Scan for the cell matching the given text and deliver its [x, y] coordinate at center. 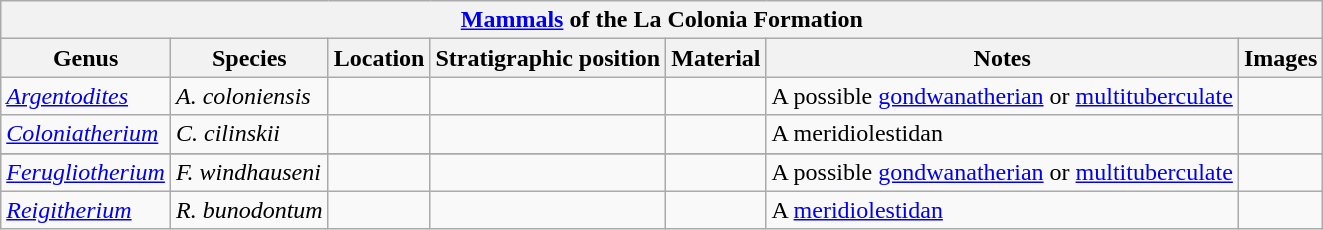
Argentodites [86, 96]
Species [249, 58]
Mammals of the La Colonia Formation [662, 20]
Genus [86, 58]
Stratigraphic position [548, 58]
F. windhauseni [249, 172]
Location [379, 58]
C. cilinskii [249, 134]
A. coloniensis [249, 96]
Reigitherium [86, 210]
Coloniatherium [86, 134]
Material [716, 58]
R. bunodontum [249, 210]
Images [1280, 58]
Ferugliotherium [86, 172]
Notes [1002, 58]
